Pinpoint the cell where the given text exists, returning its [X, Y] midpoint coordinate. 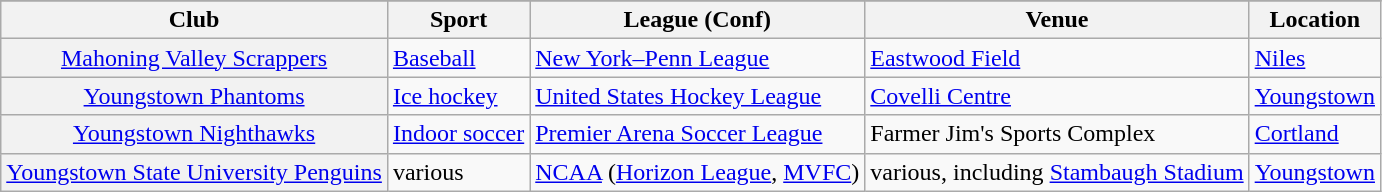
Premier Arena Soccer League [698, 134]
Location [1314, 20]
various [458, 172]
Sport [458, 20]
Farmer Jim's Sports Complex [1057, 134]
Baseball [458, 58]
Covelli Centre [1057, 96]
various, including Stambaugh Stadium [1057, 172]
Youngstown Phantoms [194, 96]
Mahoning Valley Scrappers [194, 58]
Cortland [1314, 134]
Ice hockey [458, 96]
Eastwood Field [1057, 58]
Club [194, 20]
United States Hockey League [698, 96]
Youngstown State University Penguins [194, 172]
NCAA (Horizon League, MVFC) [698, 172]
Indoor soccer [458, 134]
New York–Penn League [698, 58]
Niles [1314, 58]
Youngstown Nighthawks [194, 134]
League (Conf) [698, 20]
Venue [1057, 20]
